Identify which cell holds the provided text, then report its (X, Y) central coordinate. 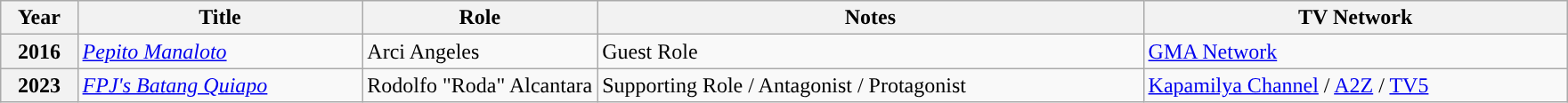
Year (39, 18)
Pepito Manaloto (220, 51)
Guest Role (871, 51)
2023 (39, 85)
FPJ's Batang Quiapo (220, 85)
TV Network (1355, 18)
Notes (871, 18)
Role (480, 18)
Arci Angeles (480, 51)
Title (220, 18)
Rodolfo "Roda" Alcantara (480, 85)
Kapamilya Channel / A2Z / TV5 (1355, 85)
2016 (39, 51)
GMA Network (1355, 51)
Supporting Role / Antagonist / Protagonist (871, 85)
